From the cell containing the given text, extract its center point as [X, Y] coordinate. 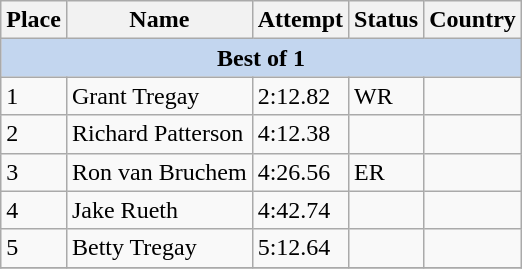
Jake Rueth [159, 210]
5:12.64 [300, 248]
Best of 1 [262, 58]
2:12.82 [300, 96]
Grant Tregay [159, 96]
4:26.56 [300, 172]
Status [386, 20]
Country [473, 20]
WR [386, 96]
Name [159, 20]
4:12.38 [300, 134]
2 [34, 134]
ER [386, 172]
4 [34, 210]
1 [34, 96]
Place [34, 20]
3 [34, 172]
Attempt [300, 20]
Betty Tregay [159, 248]
4:42.74 [300, 210]
Richard Patterson [159, 134]
5 [34, 248]
Ron van Bruchem [159, 172]
